Provide the [x, y] coordinate of the cell's center where the given text is located.  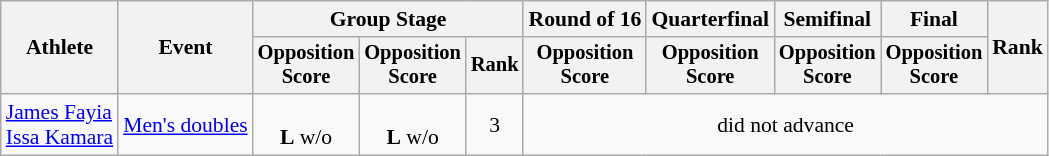
Quarterfinal [710, 19]
Athlete [60, 48]
Semifinal [828, 19]
Round of 16 [584, 19]
Event [186, 48]
3 [495, 124]
Final [934, 19]
James FayiaIssa Kamara [60, 124]
Group Stage [388, 19]
did not advance [785, 124]
Men's doubles [186, 124]
